Pinpoint the cell where the given text exists, returning its (x, y) midpoint coordinate. 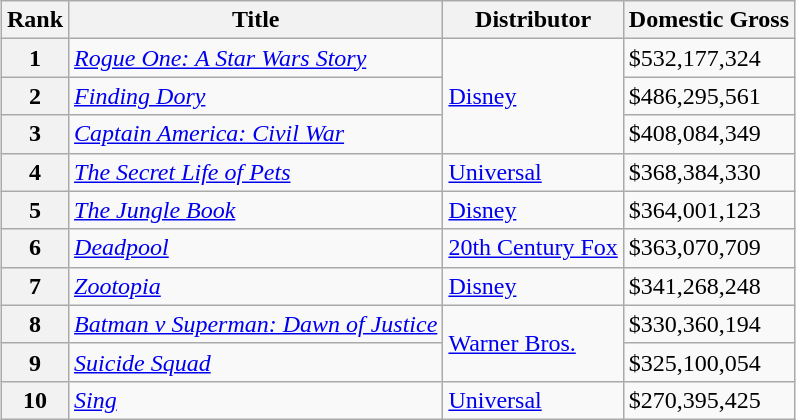
$532,177,324 (708, 58)
$486,295,561 (708, 96)
4 (34, 172)
9 (34, 362)
2 (34, 96)
Finding Dory (256, 96)
Captain America: Civil War (256, 134)
$408,084,349 (708, 134)
Batman v Superman: Dawn of Justice (256, 324)
Rogue One: A Star Wars Story (256, 58)
$270,395,425 (708, 400)
Domestic Gross (708, 20)
Zootopia (256, 286)
The Secret Life of Pets (256, 172)
Sing (256, 400)
Distributor (533, 20)
Rank (34, 20)
$368,384,330 (708, 172)
Deadpool (256, 248)
$341,268,248 (708, 286)
The Jungle Book (256, 210)
10 (34, 400)
20th Century Fox (533, 248)
5 (34, 210)
Title (256, 20)
Warner Bros. (533, 343)
8 (34, 324)
1 (34, 58)
7 (34, 286)
Suicide Squad (256, 362)
$363,070,709 (708, 248)
$325,100,054 (708, 362)
3 (34, 134)
6 (34, 248)
$330,360,194 (708, 324)
$364,001,123 (708, 210)
